Search for the cell housing the specified text and yield its [X, Y] center coordinate. 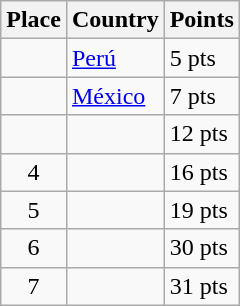
Points [202, 20]
Perú [115, 58]
6 [34, 248]
19 pts [202, 210]
30 pts [202, 248]
31 pts [202, 286]
Country [115, 20]
16 pts [202, 172]
7 [34, 286]
12 pts [202, 134]
4 [34, 172]
México [115, 96]
5 pts [202, 58]
5 [34, 210]
Place [34, 20]
7 pts [202, 96]
